Return the [X, Y] coordinate for the center point of the cell that contains the specified text.  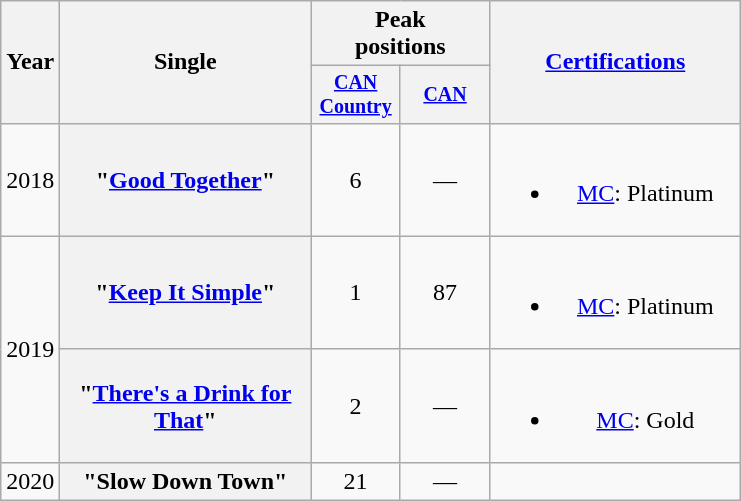
CAN Country [356, 94]
"Keep It Simple" [186, 292]
"There's a Drink for That" [186, 406]
2 [356, 406]
2019 [30, 349]
Year [30, 62]
CAN [444, 94]
Peakpositions [400, 34]
"Slow Down Town" [186, 481]
21 [356, 481]
2020 [30, 481]
Single [186, 62]
Certifications [616, 62]
MC: Gold [616, 406]
87 [444, 292]
2018 [30, 180]
"Good Together" [186, 180]
6 [356, 180]
1 [356, 292]
